From the cell containing the given text, extract its center point as [X, Y] coordinate. 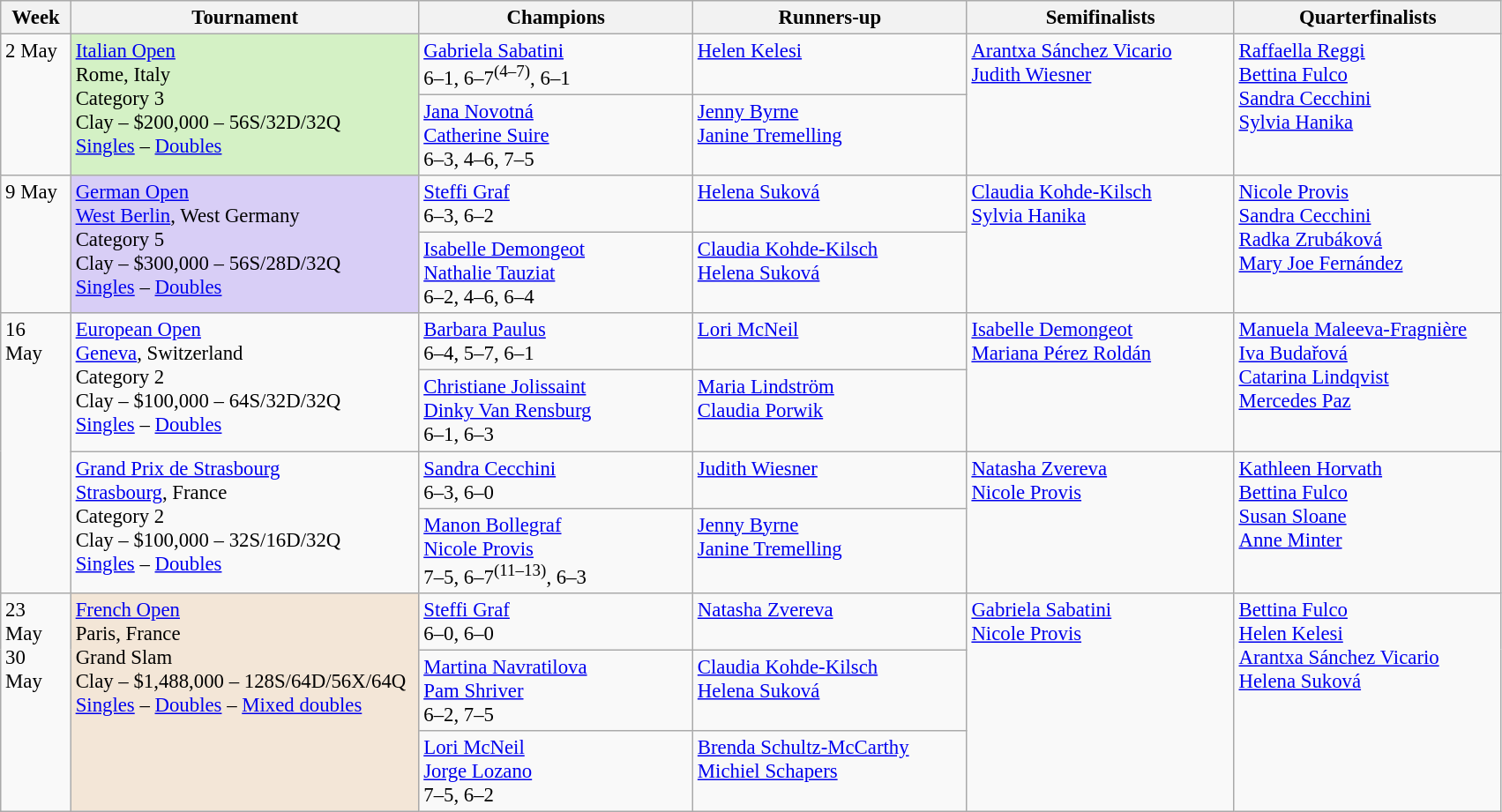
Arantxa Sánchez Vicario Judith Wiesner [1101, 106]
Brenda Schultz-McCarthy Michiel Schapers [831, 771]
Gabriela Sabatini Nicole Provis [1101, 702]
French OpenParis, FranceGrand Slam Clay – $1,488,000 – 128S/64D/56X/64Q Singles – Doubles – Mixed doubles [245, 702]
Italian Open Rome, ItalyCategory 3 Clay – $200,000 – 56S/32D/32Q Singles – Doubles [245, 106]
Tournament [245, 18]
European OpenGeneva, SwitzerlandCategory 2 Clay – $100,000 – 64S/32D/32Q Singles – Doubles [245, 383]
Lori McNeil Jorge Lozano 7–5, 6–2 [556, 771]
Champions [556, 18]
23 May30 May [36, 702]
German OpenWest Berlin, West Germany Category 5 Clay – $300,000 – 56S/28D/32Q Singles – Doubles [245, 244]
Grand Prix de StrasbourgStrasbourg, FranceCategory 2 Clay – $100,000 – 32S/16D/32Q Singles – Doubles [245, 522]
Week [36, 18]
Isabelle Demongeot Nathalie Tauziat 6–2, 4–6, 6–4 [556, 273]
Steffi Graf 6–0, 6–0 [556, 621]
Barbara Paulus6–4, 5–7, 6–1 [556, 342]
Martina Navratilova Pam Shriver 6–2, 7–5 [556, 690]
2 May [36, 106]
Natasha Zvereva Nicole Provis [1101, 522]
Helen Kelesi [831, 65]
16 May [36, 453]
Helena Suková [831, 205]
Manon Bollegraf Nicole Provis7–5, 6–7(11–13), 6–3 [556, 550]
Isabelle Demongeot Mariana Pérez Roldán [1101, 383]
Steffi Graf6–3, 6–2 [556, 205]
Jana Novotná Catherine Suire6–3, 4–6, 7–5 [556, 136]
Christiane Jolissaint Dinky Van Rensburg 6–1, 6–3 [556, 411]
Sandra Cecchini6–3, 6–0 [556, 480]
Manuela Maleeva-Fragnière Iva Budařová Catarina Lindqvist Mercedes Paz [1367, 383]
Runners-up [831, 18]
Maria Lindström Claudia Porwik [831, 411]
9 May [36, 244]
Judith Wiesner [831, 480]
Raffaella Reggi Bettina Fulco Sandra Cecchini Sylvia Hanika [1367, 106]
Lori McNeil [831, 342]
Natasha Zvereva [831, 621]
Gabriela Sabatini6–1, 6–7(4–7), 6–1 [556, 65]
Nicole Provis Sandra Cecchini Radka Zrubáková Mary Joe Fernández [1367, 244]
Quarterfinalists [1367, 18]
Semifinalists [1101, 18]
Claudia Kohde-Kilsch Sylvia Hanika [1101, 244]
Kathleen Horvath Bettina Fulco Susan Sloane Anne Minter [1367, 522]
Bettina Fulco Helen Kelesi Arantxa Sánchez Vicario Helena Suková [1367, 702]
